From the cell containing the given text, extract its center point as [x, y] coordinate. 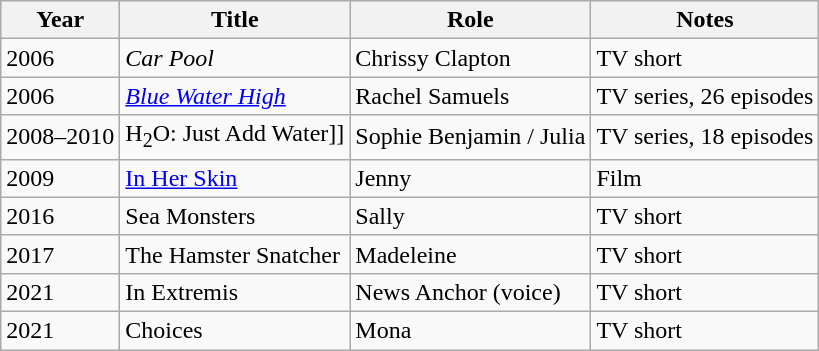
Notes [705, 20]
Sea Monsters [235, 216]
2016 [60, 216]
The Hamster Snatcher [235, 254]
2017 [60, 254]
Chrissy Clapton [470, 58]
Role [470, 20]
Mona [470, 331]
Sally [470, 216]
In Extremis [235, 292]
News Anchor (voice) [470, 292]
TV series, 18 episodes [705, 137]
Jenny [470, 178]
Film [705, 178]
Title [235, 20]
Car Pool [235, 58]
In Her Skin [235, 178]
2009 [60, 178]
Year [60, 20]
2008–2010 [60, 137]
Blue Water High [235, 96]
TV series, 26 episodes [705, 96]
Rachel Samuels [470, 96]
H2O: Just Add Water]] [235, 137]
Sophie Benjamin / Julia [470, 137]
Madeleine [470, 254]
Choices [235, 331]
